For the text-containing cell, return its midpoint in (X, Y) coordinate format. 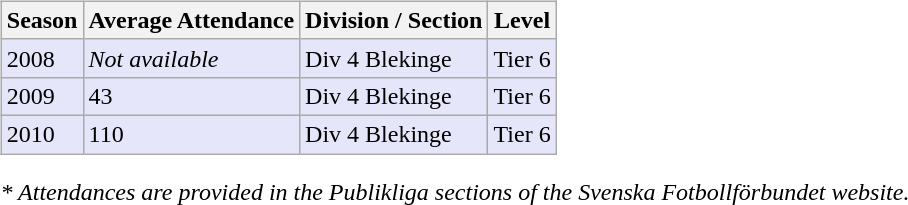
Average Attendance (192, 20)
Season (42, 20)
2009 (42, 96)
Not available (192, 58)
2010 (42, 134)
Division / Section (394, 20)
2008 (42, 58)
110 (192, 134)
43 (192, 96)
Level (522, 20)
